Extract the [X, Y] coordinate from the center of the cell holding the provided text.  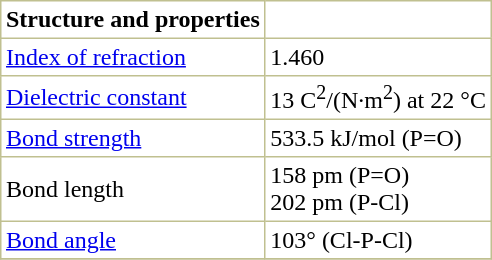
103° (Cl-P-Cl) [378, 241]
Dielectric constant [133, 98]
Bond strength [133, 139]
Bond length [133, 189]
1.460 [378, 57]
Bond angle [133, 241]
533.5 kJ/mol (P=O) [378, 139]
Structure and properties [133, 20]
158 pm (P=O)202 pm (P-Cl) [378, 189]
13 C2/(N·m2) at 22 °C [378, 98]
Index of refraction [133, 57]
